From the cell containing the given text, extract its center point as [X, Y] coordinate. 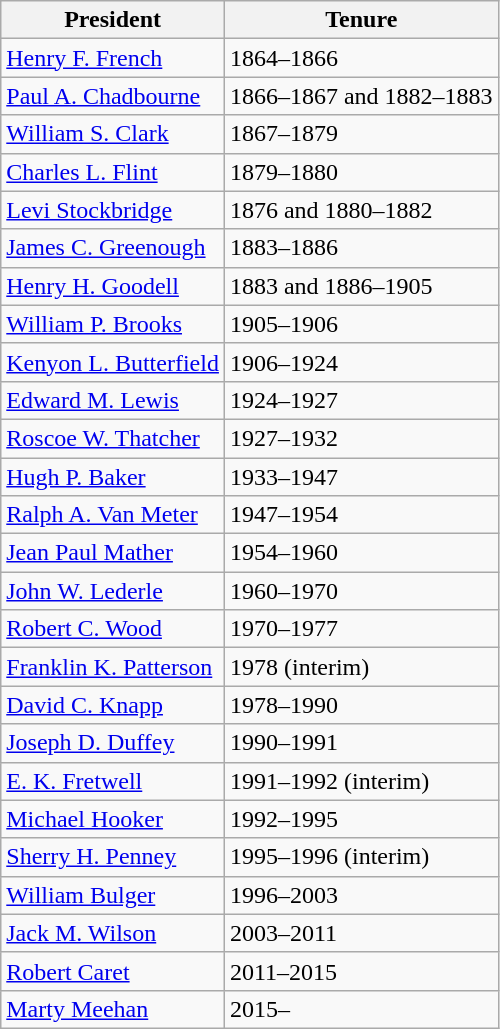
Roscoe W. Thatcher [113, 438]
1905–1906 [361, 324]
Jean Paul Mather [113, 553]
William P. Brooks [113, 324]
William S. Clark [113, 134]
1954–1960 [361, 553]
Michael Hooker [113, 819]
1970–1977 [361, 629]
1933–1947 [361, 477]
1866–1867 and 1882–1883 [361, 96]
1924–1927 [361, 400]
1883 and 1886–1905 [361, 286]
1995–1996 (interim) [361, 857]
1867–1879 [361, 134]
Henry H. Goodell [113, 286]
John W. Lederle [113, 591]
2015– [361, 1009]
Paul A. Chadbourne [113, 96]
Joseph D. Duffey [113, 743]
Robert Caret [113, 971]
Henry F. French [113, 58]
Charles L. Flint [113, 172]
James C. Greenough [113, 248]
1864–1866 [361, 58]
1991–1992 (interim) [361, 781]
1992–1995 [361, 819]
1876 and 1880–1882 [361, 210]
1978 (interim) [361, 667]
Edward M. Lewis [113, 400]
E. K. Fretwell [113, 781]
1990–1991 [361, 743]
Sherry H. Penney [113, 857]
2011–2015 [361, 971]
Marty Meehan [113, 1009]
1996–2003 [361, 895]
1906–1924 [361, 362]
Hugh P. Baker [113, 477]
1978–1990 [361, 705]
1960–1970 [361, 591]
President [113, 20]
Robert C. Wood [113, 629]
1879–1880 [361, 172]
2003–2011 [361, 933]
Kenyon L. Butterfield [113, 362]
Tenure [361, 20]
William Bulger [113, 895]
Ralph A. Van Meter [113, 515]
Jack M. Wilson [113, 933]
Franklin K. Patterson [113, 667]
David C. Knapp [113, 705]
Levi Stockbridge [113, 210]
1947–1954 [361, 515]
1883–1886 [361, 248]
1927–1932 [361, 438]
